From the cell containing the given text, extract its center point as (X, Y) coordinate. 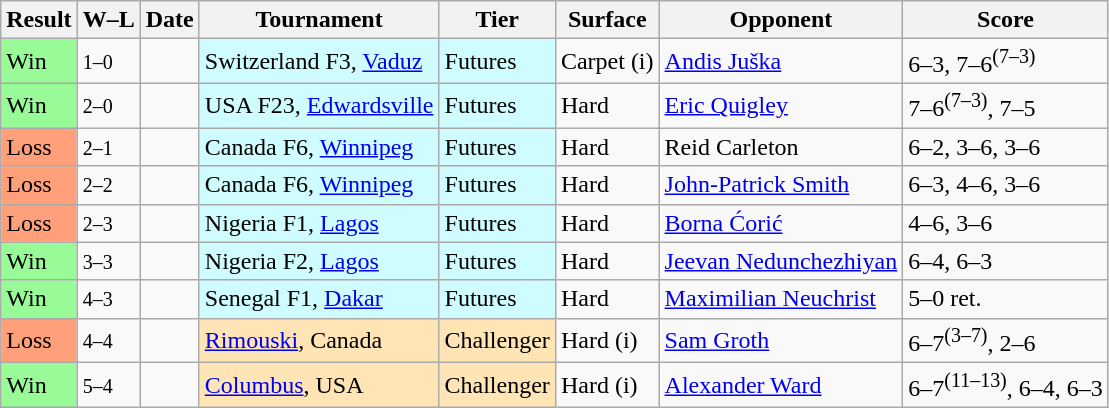
6–7(3–7), 2–6 (1006, 340)
2–0 (108, 106)
Score (1006, 20)
Borna Ćorić (781, 223)
6–3, 4–6, 3–6 (1006, 185)
Reid Carleton (781, 147)
4–3 (108, 299)
3–3 (108, 261)
Nigeria F1, Lagos (319, 223)
5–4 (108, 386)
6–7(11–13), 6–4, 6–3 (1006, 386)
Tier (497, 20)
Switzerland F3, Vaduz (319, 62)
6–3, 7–6(7–3) (1006, 62)
7–6(7–3), 7–5 (1006, 106)
W–L (108, 20)
Eric Quigley (781, 106)
6–4, 6–3 (1006, 261)
Result (39, 20)
4–4 (108, 340)
Nigeria F2, Lagos (319, 261)
2–1 (108, 147)
Maximilian Neuchrist (781, 299)
1–0 (108, 62)
6–2, 3–6, 3–6 (1006, 147)
Carpet (i) (607, 62)
2–3 (108, 223)
Sam Groth (781, 340)
John-Patrick Smith (781, 185)
Andis Juška (781, 62)
Jeevan Nedunchezhiyan (781, 261)
Tournament (319, 20)
Senegal F1, Dakar (319, 299)
Alexander Ward (781, 386)
Columbus, USA (319, 386)
2–2 (108, 185)
4–6, 3–6 (1006, 223)
Opponent (781, 20)
Rimouski, Canada (319, 340)
USA F23, Edwardsville (319, 106)
5–0 ret. (1006, 299)
Date (170, 20)
Surface (607, 20)
